Pinpoint the cell where the given text exists, returning its [x, y] midpoint coordinate. 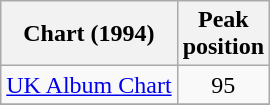
Peakposition [223, 34]
95 [223, 85]
Chart (1994) [89, 34]
UK Album Chart [89, 85]
